Detect which cell encompasses the target text, then output its (x, y) center coordinate. 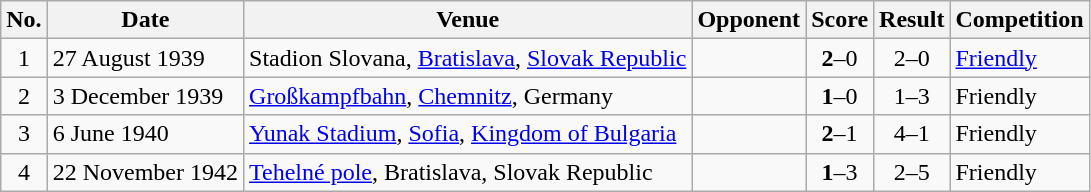
3 (24, 134)
No. (24, 20)
Stadion Slovana, Bratislava, Slovak Republic (468, 58)
Date (145, 20)
Großkampfbahn, Chemnitz, Germany (468, 96)
Score (840, 20)
Competition (1020, 20)
1–0 (840, 96)
2 (24, 96)
Tehelné pole, Bratislava, Slovak Republic (468, 172)
Venue (468, 20)
3 December 1939 (145, 96)
4–1 (912, 134)
Result (912, 20)
2–1 (840, 134)
22 November 1942 (145, 172)
4 (24, 172)
Opponent (749, 20)
2–5 (912, 172)
6 June 1940 (145, 134)
Yunak Stadium, Sofia, Kingdom of Bulgaria (468, 134)
27 August 1939 (145, 58)
1 (24, 58)
